Scan for the cell matching the given text and deliver its (x, y) coordinate at center. 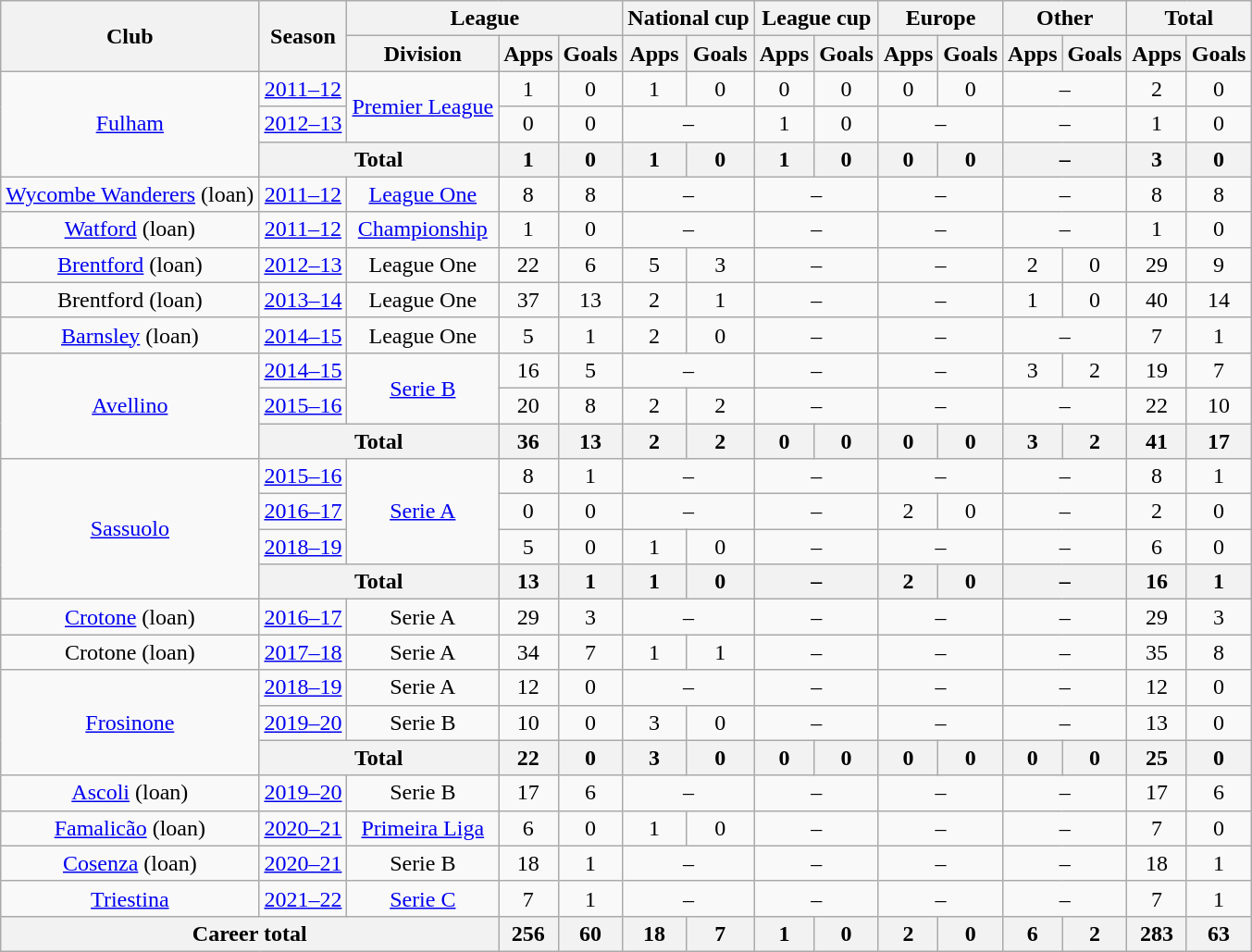
Frosinone (130, 723)
25 (1157, 758)
20 (528, 405)
37 (528, 300)
Career total (250, 933)
Premier League (423, 106)
35 (1157, 652)
Watford (loan) (130, 229)
Fulham (130, 124)
Serie C (423, 898)
60 (590, 933)
Ascoli (loan) (130, 793)
Barnsley (loan) (130, 335)
41 (1157, 441)
Championship (423, 229)
14 (1219, 300)
2017–18 (304, 652)
283 (1157, 933)
Famalicão (loan) (130, 828)
Other (1065, 19)
Wycombe Wanderers (loan) (130, 194)
Avellino (130, 405)
League cup (816, 19)
34 (528, 652)
2013–14 (304, 300)
Europe (940, 19)
36 (528, 441)
National cup (688, 19)
256 (528, 933)
Primeira Liga (423, 828)
40 (1157, 300)
League (485, 19)
9 (1219, 265)
63 (1219, 933)
Triestina (130, 898)
19 (1157, 370)
Club (130, 36)
Cosenza (loan) (130, 863)
2021–22 (304, 898)
Division (423, 54)
Sassuolo (130, 529)
Season (304, 36)
